Scan for the cell matching the given text and deliver its (x, y) coordinate at center. 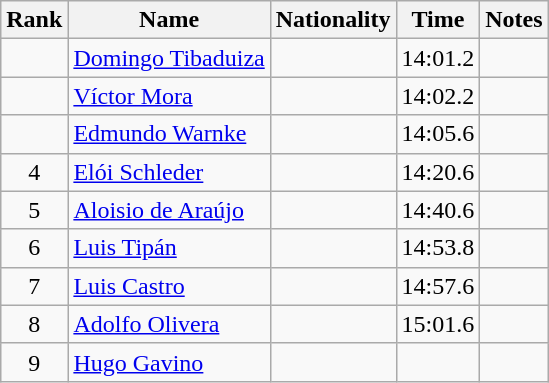
Elói Schleder (169, 172)
Nationality (333, 20)
Time (438, 20)
14:57.6 (438, 286)
Víctor Mora (169, 96)
Luis Castro (169, 286)
Aloisio de Araújo (169, 210)
8 (34, 324)
Name (169, 20)
Rank (34, 20)
Notes (514, 20)
14:20.6 (438, 172)
14:53.8 (438, 248)
14:40.6 (438, 210)
Edmundo Warnke (169, 134)
Domingo Tibaduiza (169, 58)
7 (34, 286)
14:02.2 (438, 96)
Hugo Gavino (169, 362)
Luis Tipán (169, 248)
4 (34, 172)
6 (34, 248)
9 (34, 362)
14:05.6 (438, 134)
5 (34, 210)
14:01.2 (438, 58)
Adolfo Olivera (169, 324)
15:01.6 (438, 324)
